Identify which cell holds the provided text, then report its (x, y) central coordinate. 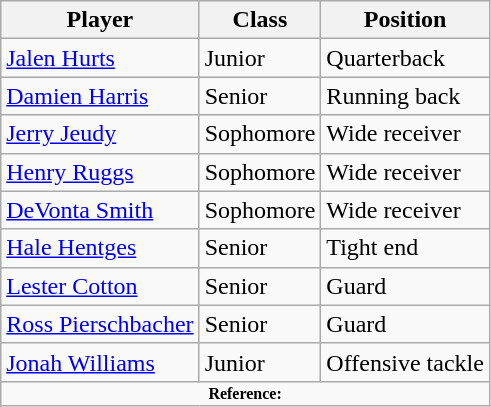
Lester Cotton (100, 286)
Tight end (406, 248)
Hale Hentges (100, 248)
Reference: (246, 393)
Position (406, 20)
Running back (406, 96)
Class (260, 20)
Jonah Williams (100, 362)
Offensive tackle (406, 362)
Jerry Jeudy (100, 134)
Player (100, 20)
Henry Ruggs (100, 172)
DeVonta Smith (100, 210)
Damien Harris (100, 96)
Quarterback (406, 58)
Ross Pierschbacher (100, 324)
Jalen Hurts (100, 58)
